Scan for the cell matching the given text and deliver its [X, Y] coordinate at center. 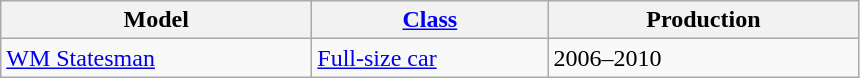
WM Statesman [156, 58]
Full-size car [430, 58]
Production [704, 20]
Model [156, 20]
2006–2010 [704, 58]
Class [430, 20]
